From the cell containing the given text, extract its center point as [x, y] coordinate. 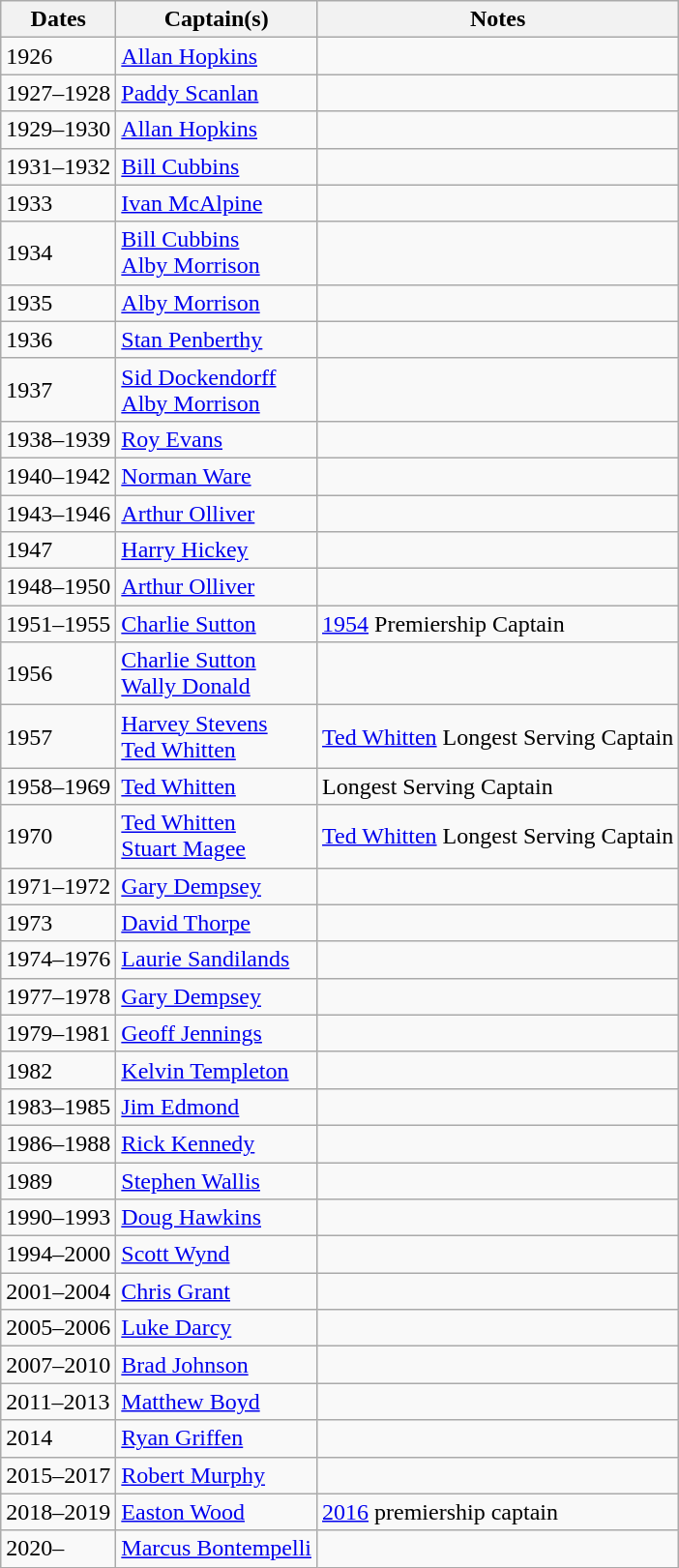
1973 [58, 923]
1986–1988 [58, 1143]
Charlie SuttonWally Donald [217, 673]
Roy Evans [217, 439]
Rick Kennedy [217, 1143]
Kelvin Templeton [217, 1070]
1936 [58, 340]
Ted WhittenStuart Magee [217, 836]
1954 Premiership Captain [498, 624]
Bill Cubbins [217, 166]
Notes [498, 19]
Ryan Griffen [217, 1438]
1943–1946 [58, 514]
Scott Wynd [217, 1255]
Stan Penberthy [217, 340]
Paddy Scanlan [217, 93]
1934 [58, 253]
Ted Whitten [217, 786]
1982 [58, 1070]
1931–1932 [58, 166]
1974–1976 [58, 960]
Easton Wood [217, 1512]
1957 [58, 737]
Chris Grant [217, 1291]
2007–2010 [58, 1365]
1970 [58, 836]
Robert Murphy [217, 1475]
Norman Ware [217, 476]
1929–1930 [58, 130]
Alby Morrison [217, 303]
1990–1993 [58, 1218]
Bill CubbinsAlby Morrison [217, 253]
1956 [58, 673]
Matthew Boyd [217, 1402]
Dates [58, 19]
Stephen Wallis [217, 1181]
2001–2004 [58, 1291]
1989 [58, 1181]
1935 [58, 303]
Doug Hawkins [217, 1218]
1979–1981 [58, 1033]
Laurie Sandilands [217, 960]
1977–1978 [58, 996]
Geoff Jennings [217, 1033]
1938–1939 [58, 439]
Jim Edmond [217, 1107]
2014 [58, 1438]
2020– [58, 1549]
Longest Serving Captain [498, 786]
2015–2017 [58, 1475]
1994–2000 [58, 1255]
Harry Hickey [217, 550]
1958–1969 [58, 786]
Charlie Sutton [217, 624]
Marcus Bontempelli [217, 1549]
2018–2019 [58, 1512]
Sid DockendorffAlby Morrison [217, 389]
1926 [58, 56]
Brad Johnson [217, 1365]
1937 [58, 389]
2016 premiership captain [498, 1512]
Harvey StevensTed Whitten [217, 737]
1971–1972 [58, 886]
Ivan McAlpine [217, 203]
1951–1955 [58, 624]
1947 [58, 550]
2011–2013 [58, 1402]
David Thorpe [217, 923]
1948–1950 [58, 587]
Captain(s) [217, 19]
1927–1928 [58, 93]
1940–1942 [58, 476]
1933 [58, 203]
1983–1985 [58, 1107]
2005–2006 [58, 1328]
Luke Darcy [217, 1328]
